For the text-containing cell, return its midpoint in [x, y] coordinate format. 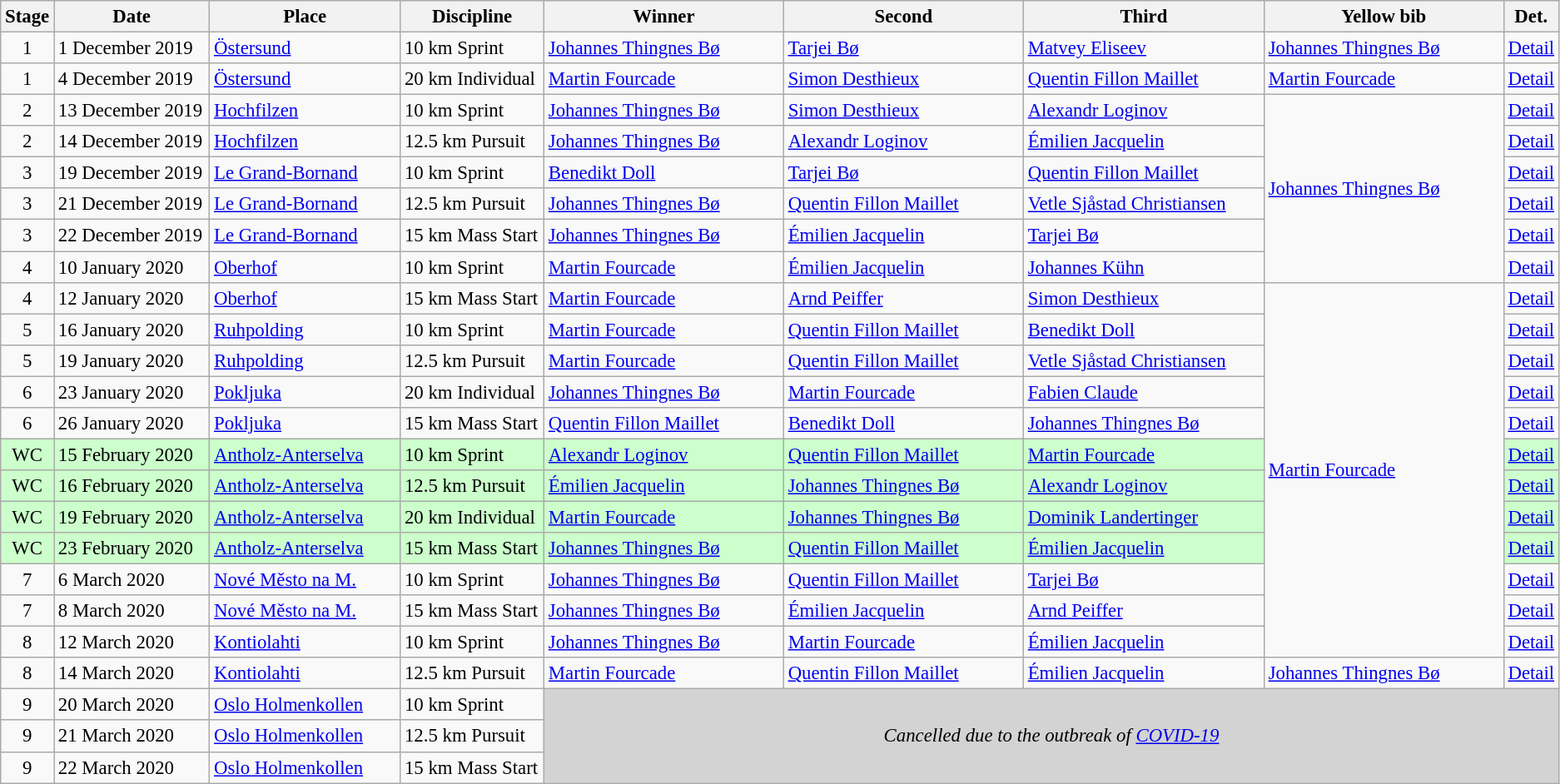
8 March 2020 [132, 611]
Matvey Eliseev [1144, 48]
19 February 2020 [132, 517]
12 January 2020 [132, 298]
Johannes Kühn [1144, 267]
20 March 2020 [132, 705]
26 January 2020 [132, 424]
23 January 2020 [132, 392]
15 February 2020 [132, 454]
16 January 2020 [132, 330]
21 March 2020 [132, 737]
14 December 2019 [132, 141]
Winner [664, 17]
Dominik Landertinger [1144, 517]
10 January 2020 [132, 267]
Cancelled due to the outbreak of COVID-19 [1052, 736]
Second [903, 17]
13 December 2019 [132, 111]
4 December 2019 [132, 79]
21 December 2019 [132, 204]
19 December 2019 [132, 173]
22 March 2020 [132, 767]
Third [1144, 17]
23 February 2020 [132, 548]
Place [305, 17]
12 March 2020 [132, 643]
1 December 2019 [132, 48]
22 December 2019 [132, 236]
Discipline [473, 17]
Date [132, 17]
14 March 2020 [132, 673]
Fabien Claude [1144, 392]
Stage [27, 17]
Yellow bib [1384, 17]
Det. [1531, 17]
16 February 2020 [132, 486]
19 January 2020 [132, 360]
6 March 2020 [132, 580]
